Find where the given text appears and provide that cell's center as (X, Y) coordinate. 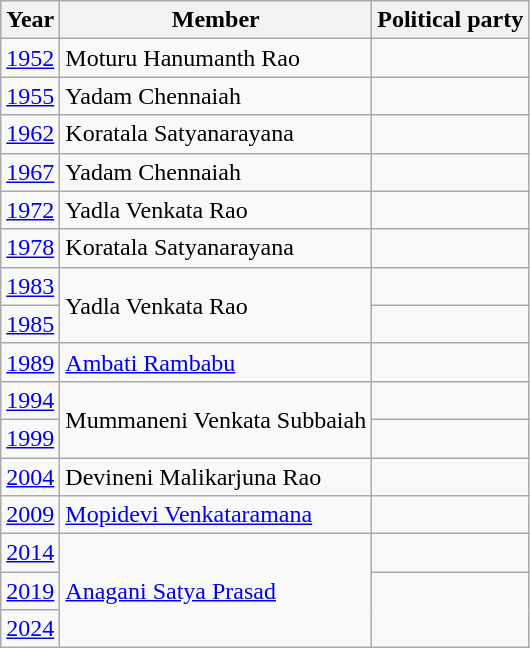
1967 (30, 172)
Moturu Hanumanth Rao (216, 58)
2019 (30, 591)
Mopidevi Venkataramana (216, 515)
Year (30, 20)
1989 (30, 362)
1985 (30, 324)
Political party (450, 20)
2004 (30, 477)
2024 (30, 629)
Devineni Malikarjuna Rao (216, 477)
1994 (30, 400)
1972 (30, 210)
1962 (30, 134)
Member (216, 20)
1983 (30, 286)
2009 (30, 515)
1952 (30, 58)
Anagani Satya Prasad (216, 591)
1999 (30, 438)
1978 (30, 248)
Ambati Rambabu (216, 362)
2014 (30, 553)
Mummaneni Venkata Subbaiah (216, 419)
1955 (30, 96)
